Scan for the cell matching the given text and deliver its [X, Y] coordinate at center. 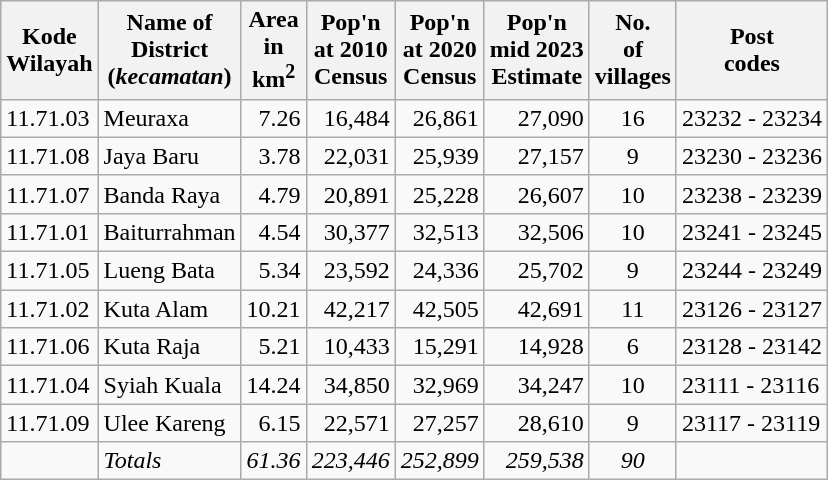
34,247 [536, 385]
10.21 [274, 309]
23244 - 23249 [752, 271]
6.15 [274, 423]
Syiah Kuala [170, 385]
27,157 [536, 156]
Area in km2 [274, 50]
26,861 [440, 118]
No. ofvillages [632, 50]
Jaya Baru [170, 156]
32,506 [536, 232]
23238 - 23239 [752, 194]
23126 - 23127 [752, 309]
11.71.07 [50, 194]
15,291 [440, 347]
Pop'n at 2010 Census [350, 50]
11.71.02 [50, 309]
22,031 [350, 156]
10,433 [350, 347]
4.79 [274, 194]
Pop'n mid 2023 Estimate [536, 50]
23241 - 23245 [752, 232]
4.54 [274, 232]
11.71.05 [50, 271]
Post codes [752, 50]
26,607 [536, 194]
Lueng Bata [170, 271]
30,377 [350, 232]
14.24 [274, 385]
25,702 [536, 271]
259,538 [536, 461]
22,571 [350, 423]
Kuta Alam [170, 309]
20,891 [350, 194]
16,484 [350, 118]
24,336 [440, 271]
Totals [170, 461]
27,257 [440, 423]
Meuraxa [170, 118]
6 [632, 347]
11.71.03 [50, 118]
23,592 [350, 271]
252,899 [440, 461]
11.71.09 [50, 423]
11 [632, 309]
23117 - 23119 [752, 423]
223,446 [350, 461]
14,928 [536, 347]
23230 - 23236 [752, 156]
Kuta Raja [170, 347]
Ulee Kareng [170, 423]
Baiturrahman [170, 232]
Name ofDistrict(kecamatan) [170, 50]
Pop'n at 2020 Census [440, 50]
Kode Wilayah [50, 50]
11.71.06 [50, 347]
5.34 [274, 271]
32,969 [440, 385]
34,850 [350, 385]
27,090 [536, 118]
42,691 [536, 309]
Banda Raya [170, 194]
25,228 [440, 194]
90 [632, 461]
42,505 [440, 309]
11.71.08 [50, 156]
28,610 [536, 423]
5.21 [274, 347]
25,939 [440, 156]
11.71.04 [50, 385]
23232 - 23234 [752, 118]
42,217 [350, 309]
7.26 [274, 118]
11.71.01 [50, 232]
32,513 [440, 232]
3.78 [274, 156]
23111 - 23116 [752, 385]
61.36 [274, 461]
16 [632, 118]
23128 - 23142 [752, 347]
